Return the (X, Y) coordinate for the center point of the cell that contains the specified text.  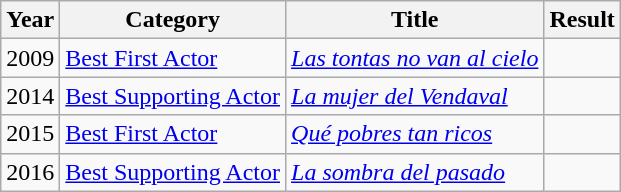
Las tontas no van al cielo (415, 58)
2009 (30, 58)
Result (582, 20)
Qué pobres tan ricos (415, 134)
La mujer del Vendaval (415, 96)
2014 (30, 96)
Title (415, 20)
2015 (30, 134)
2016 (30, 172)
La sombra del pasado (415, 172)
Year (30, 20)
Category (173, 20)
